Pinpoint the cell where the given text exists, returning its [X, Y] midpoint coordinate. 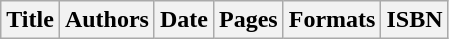
Authors [106, 20]
Pages [248, 20]
Date [184, 20]
Formats [332, 20]
ISBN [414, 20]
Title [30, 20]
